Return the (X, Y) coordinate for the center point of the cell that contains the specified text.  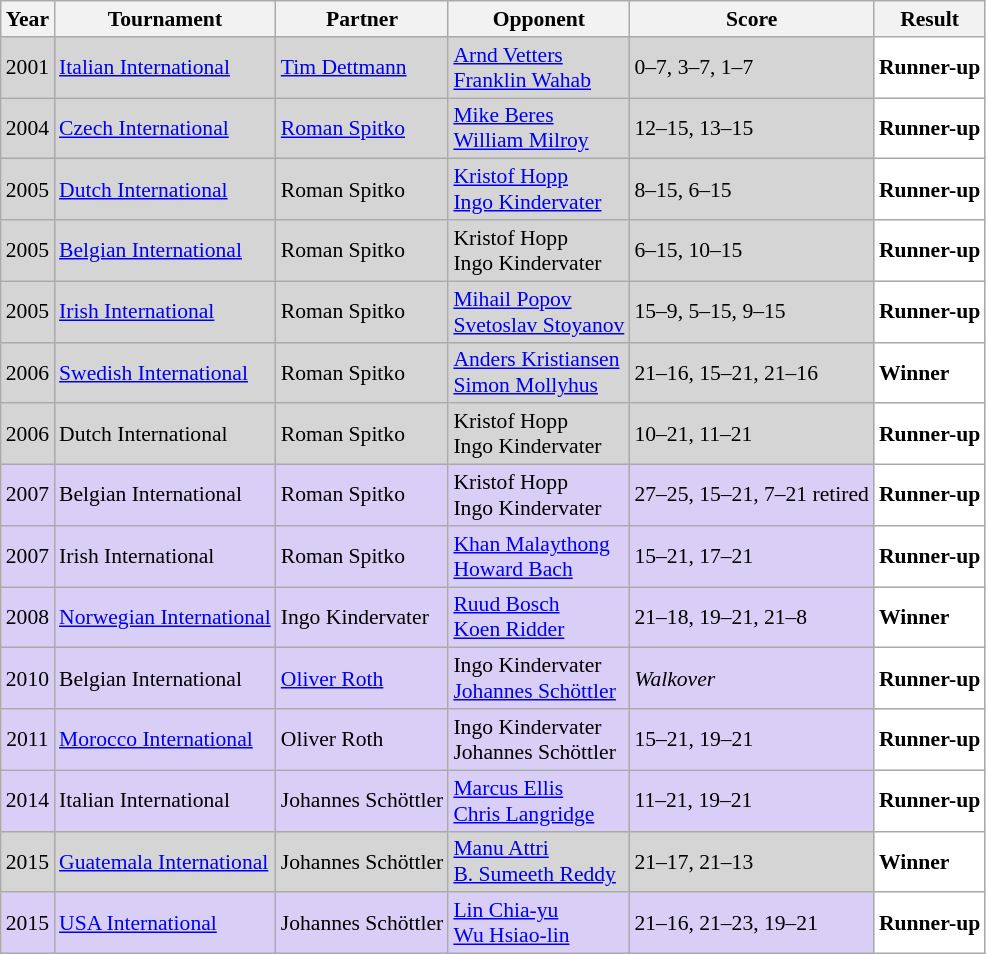
Ruud Bosch Koen Ridder (538, 618)
Tim Dettmann (362, 68)
Year (28, 19)
Walkover (752, 678)
15–21, 19–21 (752, 740)
8–15, 6–15 (752, 190)
0–7, 3–7, 1–7 (752, 68)
2008 (28, 618)
2014 (28, 800)
Czech International (165, 128)
Tournament (165, 19)
Morocco International (165, 740)
Lin Chia-yu Wu Hsiao-lin (538, 924)
15–21, 17–21 (752, 556)
Mike Beres William Milroy (538, 128)
21–17, 21–13 (752, 862)
27–25, 15–21, 7–21 retired (752, 496)
Result (930, 19)
21–16, 21–23, 19–21 (752, 924)
USA International (165, 924)
2010 (28, 678)
Norwegian International (165, 618)
Score (752, 19)
10–21, 11–21 (752, 434)
Khan Malaythong Howard Bach (538, 556)
Anders Kristiansen Simon Mollyhus (538, 372)
Arnd Vetters Franklin Wahab (538, 68)
Manu Attri B. Sumeeth Reddy (538, 862)
Ingo Kindervater (362, 618)
6–15, 10–15 (752, 250)
Opponent (538, 19)
Mihail Popov Svetoslav Stoyanov (538, 312)
12–15, 13–15 (752, 128)
Marcus Ellis Chris Langridge (538, 800)
2001 (28, 68)
21–18, 19–21, 21–8 (752, 618)
2011 (28, 740)
Partner (362, 19)
15–9, 5–15, 9–15 (752, 312)
Guatemala International (165, 862)
2004 (28, 128)
Swedish International (165, 372)
11–21, 19–21 (752, 800)
21–16, 15–21, 21–16 (752, 372)
